Return [X, Y] of the center of cell containing provided text 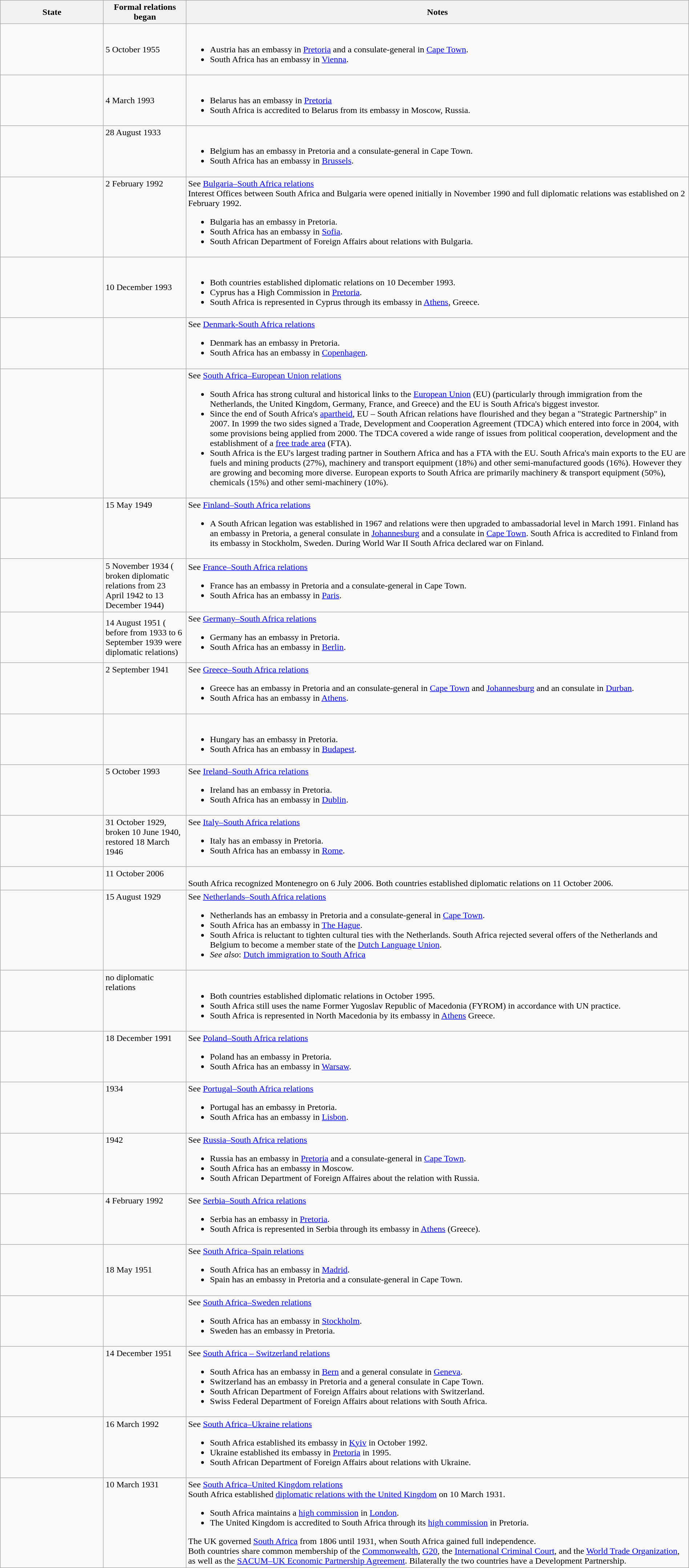
15 May 1949 [145, 528]
Notes [438, 12]
See South Africa–Spain relationsSouth Africa has an embassy in Madrid.Spain has an embassy in Pretoria and a consulate-general in Cape Town. [438, 1270]
14 December 1951 [145, 1382]
no diplomatic relations [145, 1001]
See Serbia–South Africa relationsSerbia has an embassy in Pretoria.South Africa is represented in Serbia through its embassy in Athens (Greece). [438, 1219]
2 February 1992 [145, 217]
2 September 1941 [145, 688]
5 November 1934 ( broken diplomatic relations from 23 April 1942 to 13 December 1944) [145, 585]
Austria has an embassy in Pretoria and a consulate-general in Cape Town.South Africa has an embassy in Vienna. [438, 49]
11 October 2006 [145, 878]
14 August 1951 ( before from 1933 to 6 September 1939 were diplomatic relations) [145, 637]
Formal relations began [145, 12]
See Denmark-South Africa relationsDenmark has an embassy in Pretoria.South Africa has an embassy in Copenhagen. [438, 343]
4 March 1993 [145, 100]
18 December 1991 [145, 1057]
18 May 1951 [145, 1270]
State [52, 12]
Belarus has an embassy in PretoriaSouth Africa is accredited to Belarus from its embassy in Moscow, Russia. [438, 100]
10 March 1931 [145, 1523]
See France–South Africa relationsFrance has an embassy in Pretoria and a consulate-general in Cape Town.South Africa has an embassy in Paris. [438, 585]
5 October 1955 [145, 49]
5 October 1993 [145, 790]
See Poland–South Africa relationsPoland has an embassy in Pretoria.South Africa has an embassy in Warsaw. [438, 1057]
See Ireland–South Africa relationsIreland has an embassy in Pretoria.South Africa has an embassy in Dublin. [438, 790]
28 August 1933 [145, 151]
See Germany–South Africa relationsGermany has an embassy in Pretoria.South Africa has an embassy in Berlin. [438, 637]
10 December 1993 [145, 287]
See Italy–South Africa relationsItaly has an embassy in Pretoria.South Africa has an embassy in Rome. [438, 841]
See South Africa–Sweden relationsSouth Africa has an embassy in Stockholm.Sweden has an embassy in Pretoria. [438, 1321]
31 October 1929, broken 10 June 1940, restored 18 March 1946 [145, 841]
1934 [145, 1107]
1942 [145, 1163]
15 August 1929 [145, 930]
Belgium has an embassy in Pretoria and a consulate-general in Cape Town.South Africa has an embassy in Brussels. [438, 151]
South Africa recognized Montenegro on 6 July 2006. Both countries established diplomatic relations on 11 October 2006. [438, 878]
See Portugal–South Africa relationsPortugal has an embassy in Pretoria.South Africa has an embassy in Lisbon. [438, 1107]
4 February 1992 [145, 1219]
16 March 1992 [145, 1447]
Hungary has an embassy in Pretoria.South Africa has an embassy in Budapest. [438, 739]
